From the cell containing the given text, extract its center point as [x, y] coordinate. 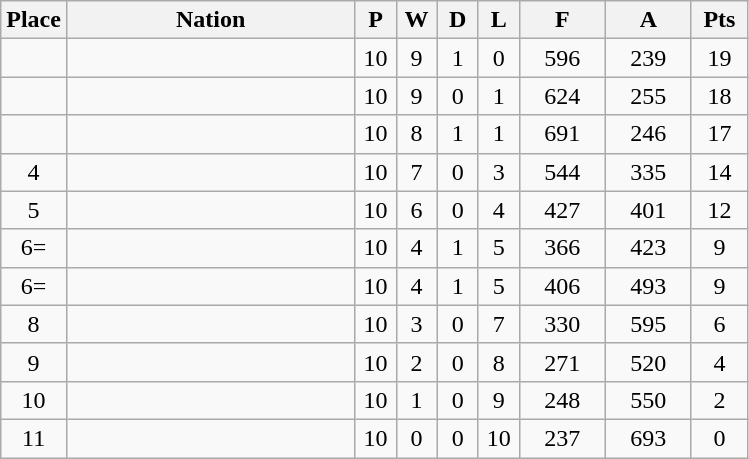
330 [562, 324]
Place [34, 20]
406 [562, 286]
Pts [719, 20]
595 [648, 324]
W [416, 20]
255 [648, 96]
237 [562, 438]
F [562, 20]
271 [562, 362]
D [458, 20]
691 [562, 134]
423 [648, 248]
A [648, 20]
624 [562, 96]
L [498, 20]
550 [648, 400]
12 [719, 210]
520 [648, 362]
19 [719, 58]
11 [34, 438]
246 [648, 134]
335 [648, 172]
366 [562, 248]
427 [562, 210]
P [376, 20]
18 [719, 96]
239 [648, 58]
401 [648, 210]
693 [648, 438]
493 [648, 286]
14 [719, 172]
17 [719, 134]
596 [562, 58]
544 [562, 172]
248 [562, 400]
Nation [210, 20]
